Capture the cell that displays the provided text and extract its (x, y) central coordinate. 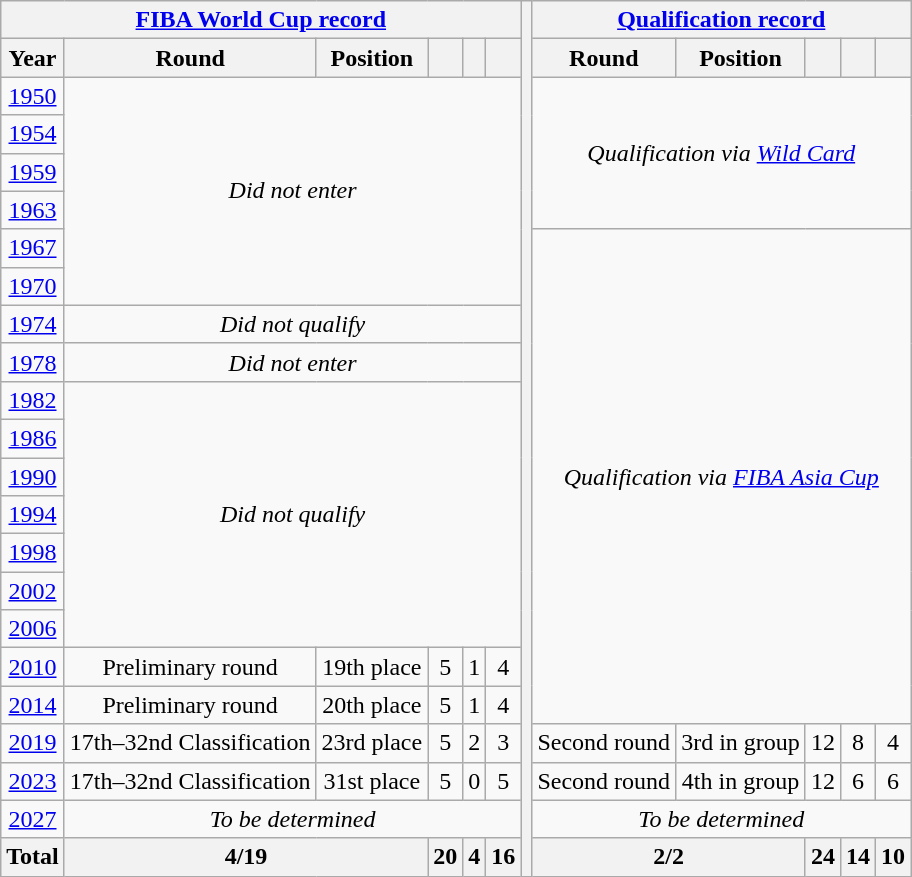
20th place (372, 705)
1970 (33, 286)
14 (858, 857)
3 (504, 743)
1974 (33, 324)
1967 (33, 248)
1998 (33, 553)
1986 (33, 438)
8 (858, 743)
1990 (33, 477)
24 (822, 857)
1982 (33, 400)
Year (33, 58)
4th in group (741, 781)
Qualification via Wild Card (722, 153)
1994 (33, 515)
2 (474, 743)
3rd in group (741, 743)
2014 (33, 705)
2023 (33, 781)
16 (504, 857)
Qualification via FIBA Asia Cup (722, 476)
4/19 (246, 857)
23rd place (372, 743)
Qualification record (722, 20)
1959 (33, 172)
2006 (33, 629)
1954 (33, 134)
2002 (33, 591)
19th place (372, 667)
2027 (33, 819)
31st place (372, 781)
2010 (33, 667)
10 (894, 857)
0 (474, 781)
2019 (33, 743)
FIBA World Cup record (261, 20)
2/2 (668, 857)
1978 (33, 362)
1950 (33, 96)
20 (446, 857)
Total (33, 857)
1963 (33, 210)
